Scan for the cell matching the given text and deliver its [x, y] coordinate at center. 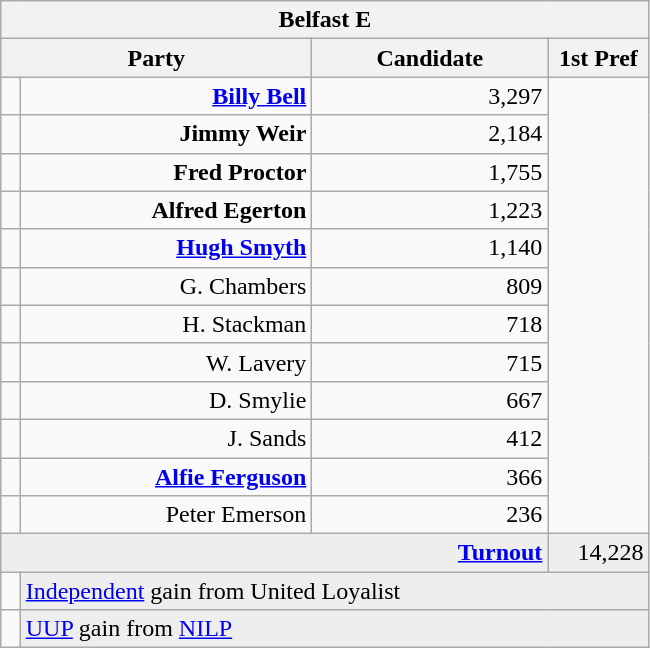
UUP gain from NILP [334, 629]
Party [156, 58]
Belfast E [325, 20]
G. Chambers [166, 286]
D. Smylie [166, 400]
Fred Proctor [166, 172]
Independent gain from United Loyalist [334, 591]
809 [430, 286]
Turnout [274, 553]
715 [430, 362]
14,228 [598, 553]
Jimmy Weir [166, 134]
667 [430, 400]
366 [430, 477]
3,297 [430, 96]
Candidate [430, 58]
1,755 [430, 172]
236 [430, 515]
Alfie Ferguson [166, 477]
Billy Bell [166, 96]
1,140 [430, 248]
H. Stackman [166, 324]
Alfred Egerton [166, 210]
718 [430, 324]
W. Lavery [166, 362]
412 [430, 438]
1,223 [430, 210]
J. Sands [166, 438]
Peter Emerson [166, 515]
Hugh Smyth [166, 248]
2,184 [430, 134]
1st Pref [598, 58]
